Return (X, Y) of the center of cell containing provided text 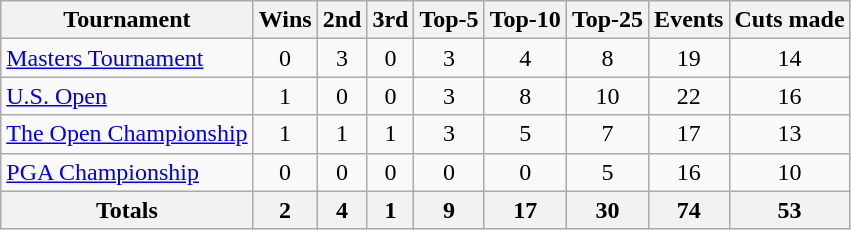
Events (689, 20)
Tournament (127, 20)
Totals (127, 210)
Top-25 (607, 20)
The Open Championship (127, 134)
13 (790, 134)
9 (449, 210)
53 (790, 210)
7 (607, 134)
30 (607, 210)
PGA Championship (127, 172)
3rd (390, 20)
74 (689, 210)
Top-5 (449, 20)
2 (285, 210)
Cuts made (790, 20)
19 (689, 58)
14 (790, 58)
Masters Tournament (127, 58)
2nd (342, 20)
U.S. Open (127, 96)
Wins (285, 20)
Top-10 (525, 20)
22 (689, 96)
